Return the (X, Y) coordinate for the center point of the cell that contains the specified text.  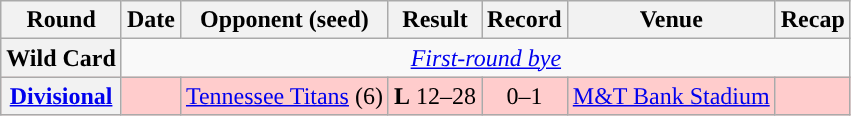
Round (62, 20)
Record (525, 20)
Wild Card (62, 58)
L 12–28 (434, 96)
Recap (812, 20)
0–1 (525, 96)
Opponent (seed) (284, 20)
Venue (671, 20)
Divisional (62, 96)
Result (434, 20)
M&T Bank Stadium (671, 96)
First-round bye (486, 58)
Date (150, 20)
Tennessee Titans (6) (284, 96)
